Capture the cell that displays the provided text and extract its (x, y) central coordinate. 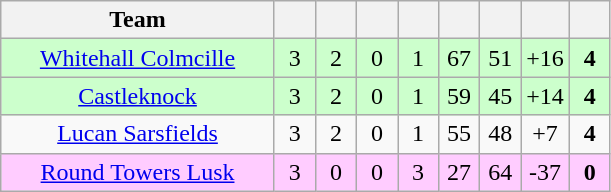
+7 (546, 134)
+16 (546, 58)
Whitehall Colmcille (138, 58)
+14 (546, 96)
51 (500, 58)
67 (460, 58)
55 (460, 134)
-37 (546, 172)
Lucan Sarsfields (138, 134)
27 (460, 172)
59 (460, 96)
Round Towers Lusk (138, 172)
Team (138, 20)
64 (500, 172)
48 (500, 134)
Castleknock (138, 96)
45 (500, 96)
